Find where the given text appears and provide that cell's center as [X, Y] coordinate. 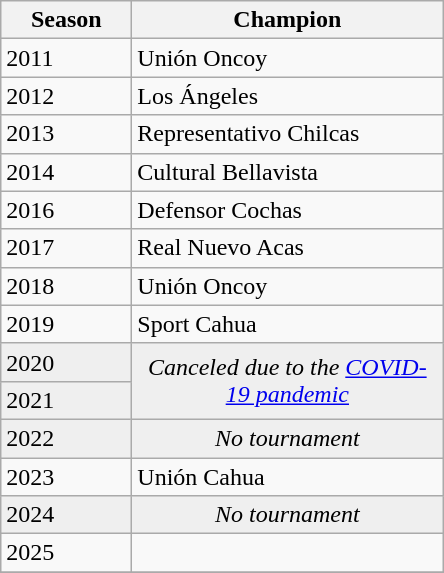
Representativo Chilcas [288, 134]
Real Nuevo Acas [288, 248]
Los Ángeles [288, 96]
2012 [66, 96]
2024 [66, 515]
Sport Cahua [288, 324]
2025 [66, 553]
2017 [66, 248]
2016 [66, 210]
Canceled due to the COVID-19 pandemic [288, 381]
2018 [66, 286]
Defensor Cochas [288, 210]
2022 [66, 438]
Season [66, 20]
2019 [66, 324]
2013 [66, 134]
2021 [66, 400]
Unión Cahua [288, 477]
2023 [66, 477]
2011 [66, 58]
Cultural Bellavista [288, 172]
2020 [66, 362]
2014 [66, 172]
Champion [288, 20]
